Find where the given text appears and provide that cell's center as (x, y) coordinate. 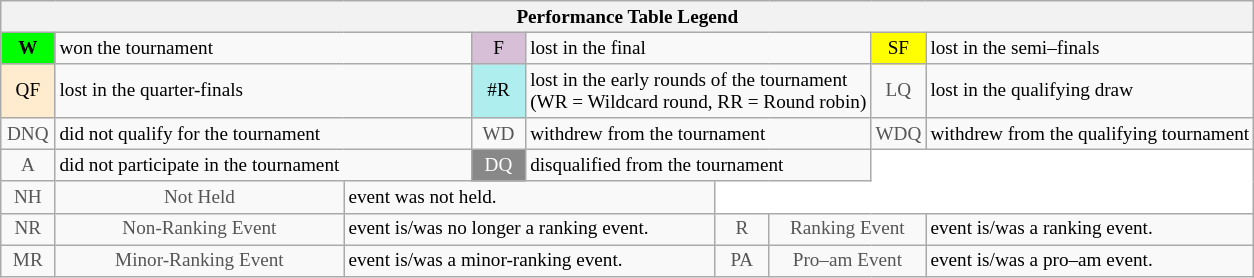
lost in the final (698, 48)
event is/was no longer a ranking event. (530, 229)
WDQ (898, 134)
WD (498, 134)
Minor-Ranking Event (200, 261)
MR (28, 261)
event is/was a pro–am event. (1090, 261)
did not qualify for the tournament (264, 134)
A (28, 166)
event was not held. (530, 197)
#R (498, 91)
Ranking Event (848, 229)
Performance Table Legend (628, 17)
lost in the quarter-finals (264, 91)
LQ (898, 91)
DQ (498, 166)
SF (898, 48)
NH (28, 197)
event is/was a ranking event. (1090, 229)
DNQ (28, 134)
won the tournament (264, 48)
withdrew from the tournament (698, 134)
lost in the semi–finals (1090, 48)
R (742, 229)
Non-Ranking Event (200, 229)
NR (28, 229)
event is/was a minor-ranking event. (530, 261)
lost in the qualifying draw (1090, 91)
W (28, 48)
disqualified from the tournament (698, 166)
Not Held (200, 197)
did not participate in the tournament (264, 166)
PA (742, 261)
lost in the early rounds of the tournament(WR = Wildcard round, RR = Round robin) (698, 91)
F (498, 48)
QF (28, 91)
withdrew from the qualifying tournament (1090, 134)
Pro–am Event (848, 261)
